Provide the [X, Y] coordinate of the cell's center where the given text is located.  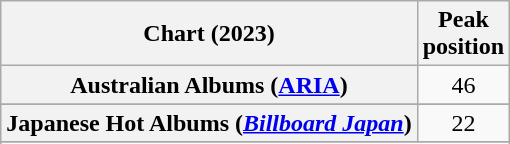
Australian Albums (ARIA) [209, 85]
Chart (2023) [209, 34]
Japanese Hot Albums (Billboard Japan) [209, 123]
46 [463, 85]
22 [463, 123]
Peakposition [463, 34]
